For the text-containing cell, return its midpoint in (x, y) coordinate format. 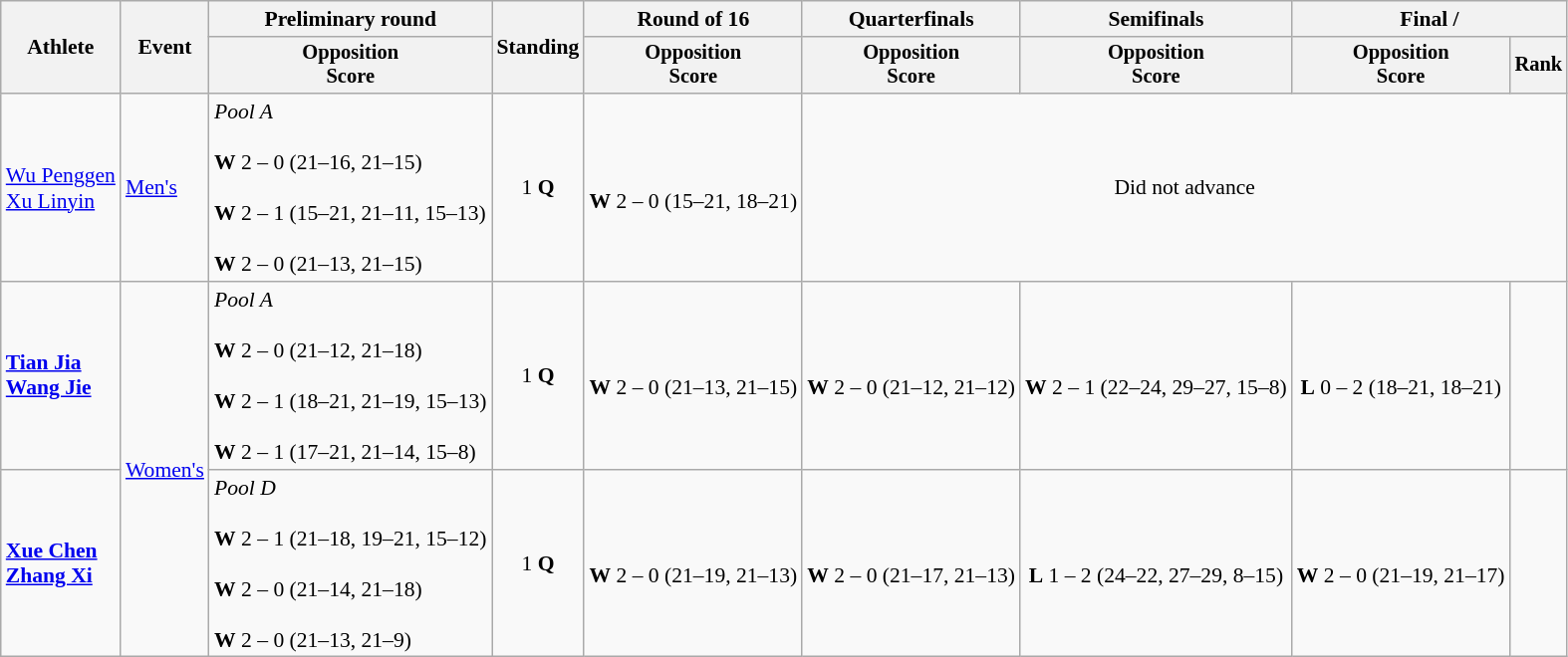
Men's (165, 187)
Pool AW 2 – 0 (21–12, 21–18)W 2 – 1 (18–21, 21–19, 15–13)W 2 – 1 (17–21, 21–14, 15–8) (351, 376)
Women's (165, 470)
Quarterfinals (911, 19)
W 2 – 0 (15–21, 18–21) (693, 187)
W 2 – 1 (22–24, 29–27, 15–8) (1156, 376)
Event (165, 48)
L 0 – 2 (18–21, 18–21) (1401, 376)
W 2 – 0 (21–12, 21–12) (911, 376)
Preliminary round (351, 19)
Standing (538, 48)
Final / (1430, 19)
W 2 – 0 (21–13, 21–15) (693, 376)
Tian JiaWang Jie (61, 376)
Rank (1539, 66)
Round of 16 (693, 19)
Semifinals (1156, 19)
Wu PenggenXu Linyin (61, 187)
Did not advance (1184, 187)
Pool AW 2 – 0 (21–16, 21–15)W 2 – 1 (15–21, 21–11, 15–13)W 2 – 0 (21–13, 21–15) (351, 187)
Athlete (61, 48)
